For the text-containing cell, return its midpoint in (X, Y) coordinate format. 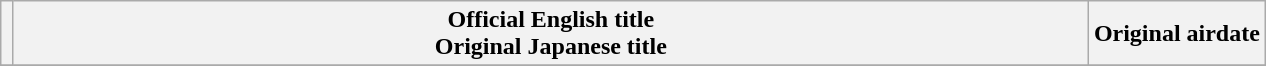
Original airdate (1176, 34)
Official English title Original Japanese title (550, 34)
